Capture the cell that displays the provided text and extract its [X, Y] central coordinate. 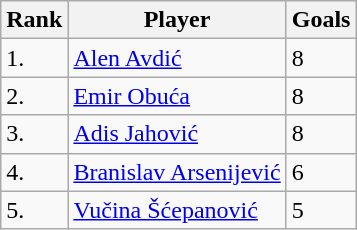
Emir Obuća [177, 96]
5. [34, 210]
Alen Avdić [177, 58]
6 [321, 172]
Player [177, 20]
1. [34, 58]
Rank [34, 20]
Vučina Šćepanović [177, 210]
4. [34, 172]
Branislav Arsenijević [177, 172]
Adis Jahović [177, 134]
Goals [321, 20]
3. [34, 134]
2. [34, 96]
5 [321, 210]
